Search for the cell housing the specified text and yield its [X, Y] center coordinate. 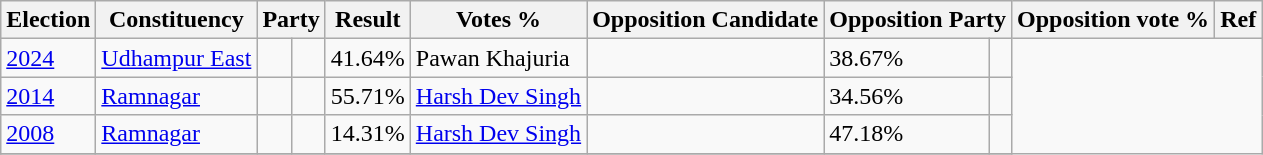
47.18% [907, 134]
Opposition Party [918, 20]
Udhampur East [176, 58]
Pawan Khajuria [498, 58]
34.56% [907, 96]
Party [291, 20]
2008 [48, 134]
Opposition Candidate [706, 20]
41.64% [368, 58]
14.31% [368, 134]
38.67% [907, 58]
Opposition vote % [1114, 20]
2014 [48, 96]
Votes % [498, 20]
Ref [1238, 20]
2024 [48, 58]
55.71% [368, 96]
Constituency [176, 20]
Election [48, 20]
Result [368, 20]
